Locate the cell with the specified text and output its (x, y) center coordinate. 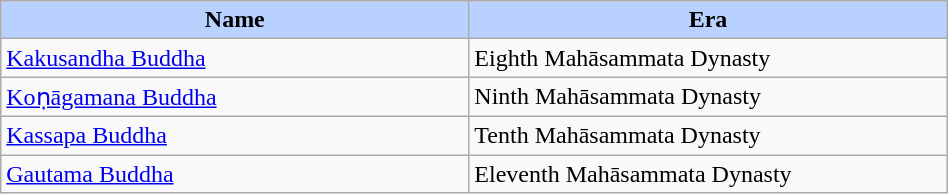
Gautama Buddha (235, 173)
Eighth Mahāsammata Dynasty (708, 58)
Kakusandha Buddha (235, 58)
Kassapa Buddha (235, 135)
Tenth Mahāsammata Dynasty (708, 135)
Koṇāgamana Buddha (235, 97)
Ninth Mahāsammata Dynasty (708, 97)
Name (235, 20)
Eleventh Mahāsammata Dynasty (708, 173)
Era (708, 20)
